Find where the given text appears and provide that cell's center as (x, y) coordinate. 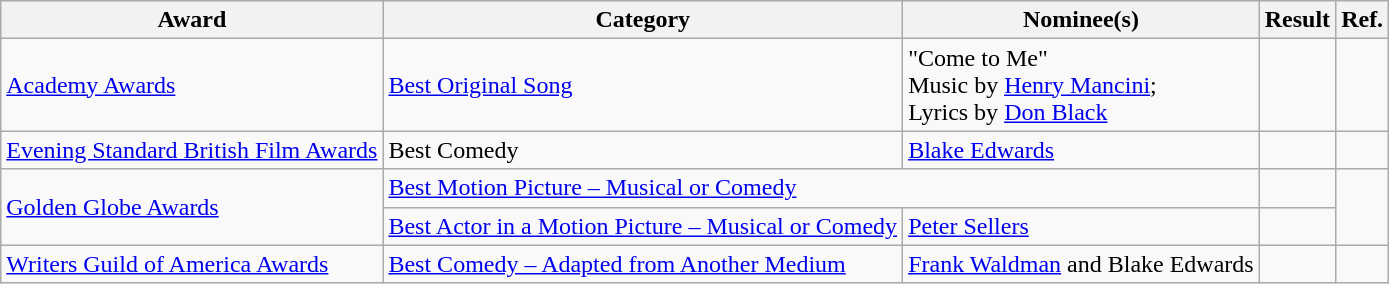
Evening Standard British Film Awards (192, 150)
Frank Waldman and Blake Edwards (1082, 264)
Writers Guild of America Awards (192, 264)
Nominee(s) (1082, 20)
Peter Sellers (1082, 226)
"Come to Me" Music by Henry Mancini; Lyrics by Don Black (1082, 85)
Golden Globe Awards (192, 207)
Best Comedy (643, 150)
Category (643, 20)
Blake Edwards (1082, 150)
Best Actor in a Motion Picture – Musical or Comedy (643, 226)
Academy Awards (192, 85)
Best Original Song (643, 85)
Best Comedy – Adapted from Another Medium (643, 264)
Result (1297, 20)
Ref. (1362, 20)
Award (192, 20)
Best Motion Picture – Musical or Comedy (821, 188)
